Determine the [X, Y] coordinate at the center of the cell enclosing the given text.  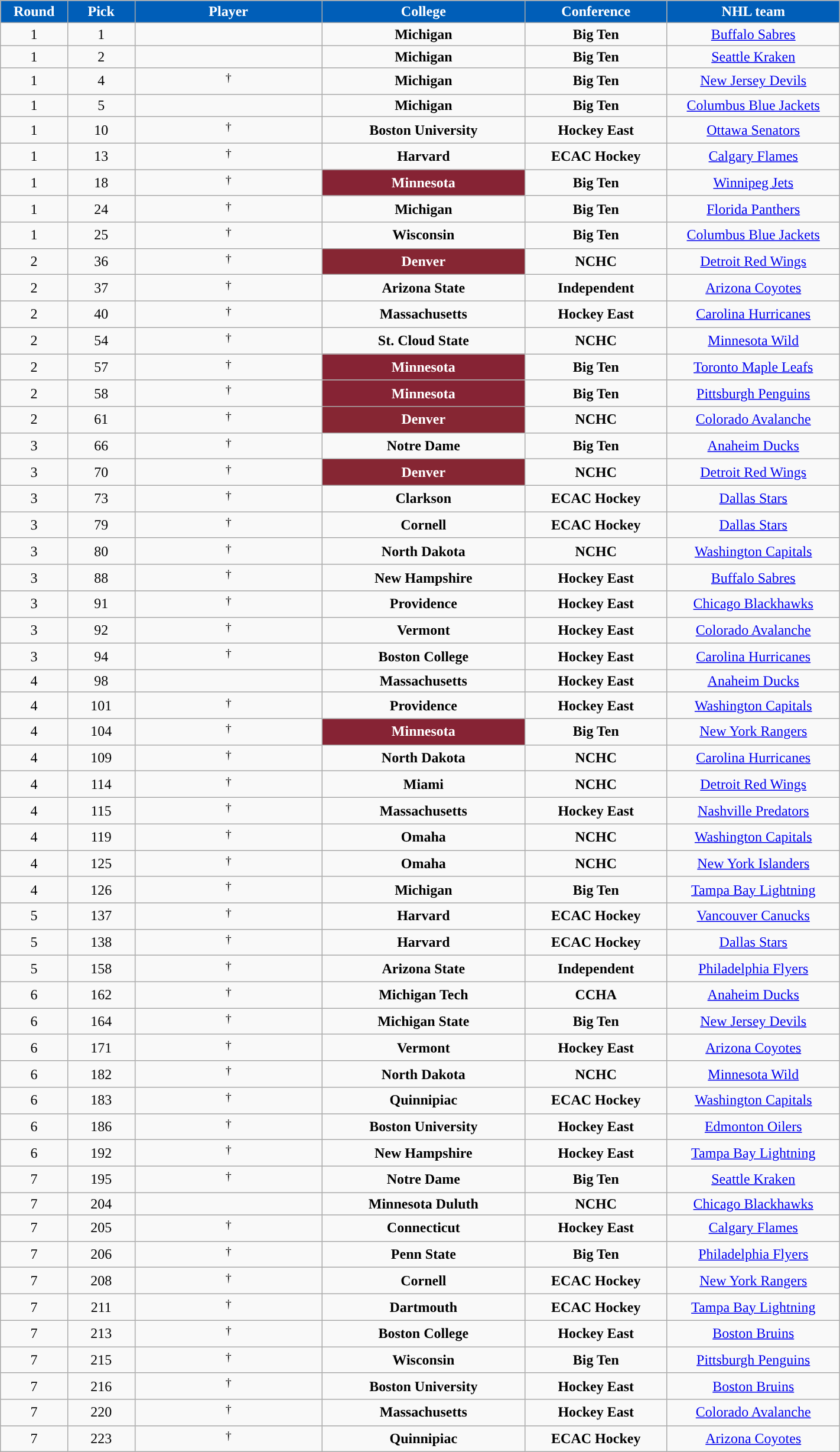
182 [101, 1074]
126 [101, 890]
115 [101, 811]
NHL team [753, 12]
Nashville Predators [753, 811]
Miami [423, 785]
211 [101, 1307]
186 [101, 1126]
88 [101, 578]
92 [101, 630]
Michigan Tech [423, 995]
109 [101, 758]
24 [101, 209]
Winnipeg Jets [753, 183]
94 [101, 657]
98 [101, 681]
10 [101, 130]
Michigan State [423, 1021]
79 [101, 525]
137 [101, 916]
Connecticut [423, 1228]
57 [101, 368]
Minnesota Duluth [423, 1204]
36 [101, 261]
192 [101, 1154]
37 [101, 288]
54 [101, 340]
73 [101, 499]
91 [101, 604]
Vancouver Canucks [753, 916]
Ottawa Senators [753, 130]
171 [101, 1047]
114 [101, 785]
Florida Panthers [753, 209]
18 [101, 183]
104 [101, 732]
164 [101, 1021]
College [423, 12]
58 [101, 394]
Edmonton Oilers [753, 1126]
158 [101, 969]
204 [101, 1204]
101 [101, 706]
138 [101, 942]
Pick [101, 12]
Player [228, 12]
66 [101, 446]
162 [101, 995]
Penn State [423, 1254]
215 [101, 1360]
223 [101, 1438]
216 [101, 1386]
Conference [595, 12]
206 [101, 1254]
213 [101, 1333]
119 [101, 837]
195 [101, 1180]
61 [101, 420]
Clarkson [423, 499]
13 [101, 156]
New York Islanders [753, 864]
Round [34, 12]
St. Cloud State [423, 340]
125 [101, 864]
40 [101, 314]
205 [101, 1228]
Dartmouth [423, 1307]
220 [101, 1412]
70 [101, 473]
183 [101, 1100]
208 [101, 1281]
80 [101, 551]
Toronto Maple Leafs [753, 368]
CCHA [595, 995]
25 [101, 235]
